Scan for the cell matching the given text and deliver its [X, Y] coordinate at center. 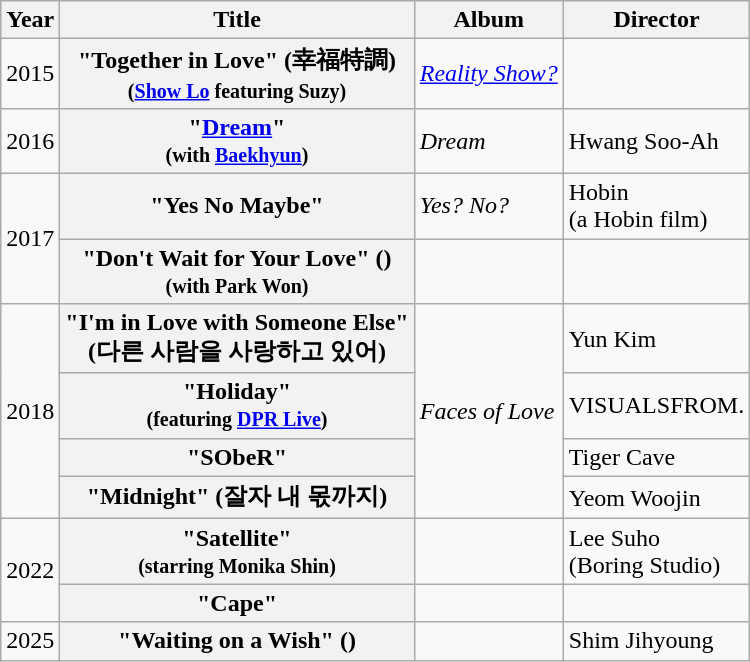
Yes? No? [488, 206]
Hwang Soo-Ah [656, 140]
"Satellite"(starring Monika Shin) [237, 552]
2015 [30, 74]
Shim Jihyoung [656, 641]
"Waiting on a Wish" () [237, 641]
2018 [30, 412]
Reality Show? [488, 74]
Year [30, 20]
Hobin(a Hobin film) [656, 206]
Dream [488, 140]
"Holiday"(featuring DPR Live) [237, 406]
"SObeR" [237, 457]
Title [237, 20]
Tiger Cave [656, 457]
"Midnight" (잘자 내 몫까지) [237, 498]
"Dream"(with Baekhyun) [237, 140]
2017 [30, 238]
VISUALSFROM. [656, 406]
"Cape" [237, 603]
2022 [30, 570]
Director [656, 20]
Album [488, 20]
"Yes No Maybe" [237, 206]
Faces of Love [488, 412]
"I'm in Love with Someone Else"(다른 사람을 사랑하고 있어) [237, 339]
2016 [30, 140]
Yun Kim [656, 339]
Lee Suho(Boring Studio) [656, 552]
Yeom Woojin [656, 498]
"Together in Love" (幸福特調)(Show Lo featuring Suzy) [237, 74]
2025 [30, 641]
"Don't Wait for Your Love" ()(with Park Won) [237, 270]
